Provide the [x, y] coordinate of the cell's center where the given text is located.  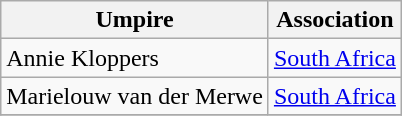
Annie Kloppers [135, 58]
Association [334, 20]
Marielouw van der Merwe [135, 96]
Umpire [135, 20]
